Locate the cell with the specified text and output its [X, Y] center coordinate. 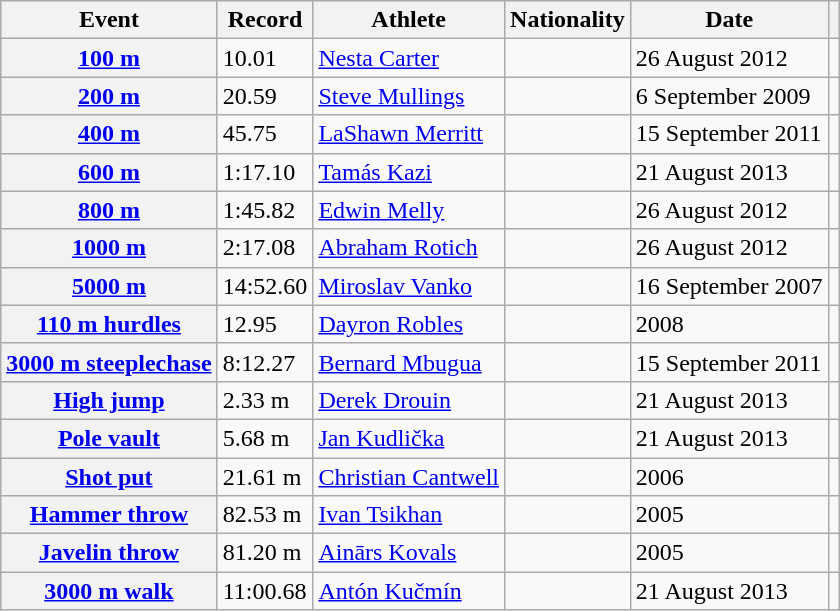
20.59 [265, 96]
Date [729, 20]
Derek Drouin [409, 400]
Hammer throw [109, 515]
16 September 2007 [729, 286]
1000 m [109, 248]
11:00.68 [265, 591]
2006 [729, 477]
Pole vault [109, 438]
Nationality [568, 20]
Record [265, 20]
82.53 m [265, 515]
Tamás Kazi [409, 172]
Miroslav Vanko [409, 286]
110 m hurdles [109, 324]
14:52.60 [265, 286]
2008 [729, 324]
Abraham Rotich [409, 248]
800 m [109, 210]
1:17.10 [265, 172]
Antón Kučmín [409, 591]
12.95 [265, 324]
600 m [109, 172]
3000 m walk [109, 591]
6 September 2009 [729, 96]
100 m [109, 58]
Ainārs Kovals [409, 553]
LaShawn Merritt [409, 134]
2:17.08 [265, 248]
Jan Kudlička [409, 438]
Christian Cantwell [409, 477]
Ivan Tsikhan [409, 515]
Dayron Robles [409, 324]
2.33 m [265, 400]
5.68 m [265, 438]
81.20 m [265, 553]
200 m [109, 96]
3000 m steeplechase [109, 362]
Javelin throw [109, 553]
8:12.27 [265, 362]
5000 m [109, 286]
High jump [109, 400]
Steve Mullings [409, 96]
Shot put [109, 477]
Bernard Mbugua [409, 362]
21.61 m [265, 477]
Nesta Carter [409, 58]
Event [109, 20]
45.75 [265, 134]
Athlete [409, 20]
Edwin Melly [409, 210]
10.01 [265, 58]
400 m [109, 134]
1:45.82 [265, 210]
